Search for the cell housing the specified text and yield its [x, y] center coordinate. 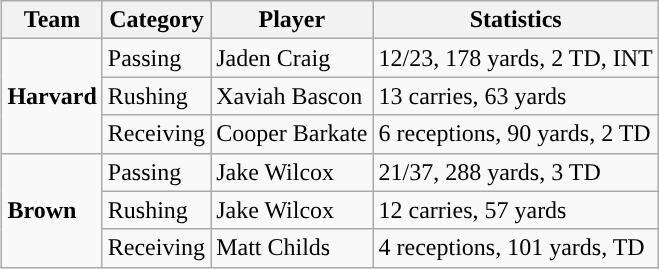
Matt Childs [292, 248]
Jaden Craig [292, 58]
13 carries, 63 yards [516, 96]
12/23, 178 yards, 2 TD, INT [516, 58]
Harvard [52, 96]
Statistics [516, 20]
12 carries, 57 yards [516, 210]
Xaviah Bascon [292, 96]
Team [52, 20]
6 receptions, 90 yards, 2 TD [516, 134]
Brown [52, 210]
Cooper Barkate [292, 134]
Player [292, 20]
21/37, 288 yards, 3 TD [516, 172]
Category [156, 20]
4 receptions, 101 yards, TD [516, 248]
